Provide the [X, Y] coordinate of the cell's center where the given text is located.  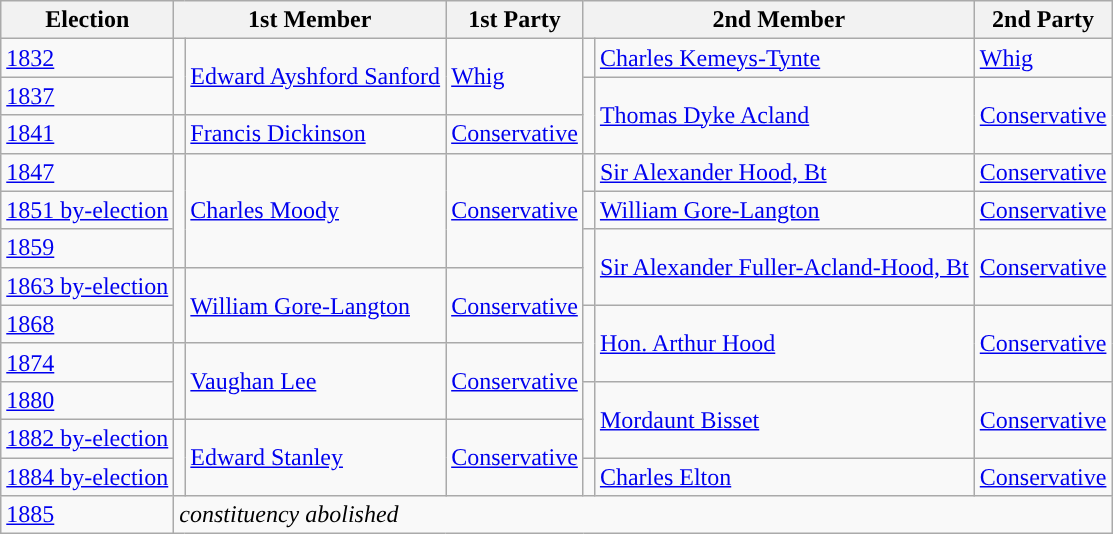
1847 [88, 172]
Edward Stanley [316, 457]
1841 [88, 134]
1874 [88, 362]
Mordaunt Bisset [784, 419]
2nd Party [1043, 20]
Hon. Arthur Hood [784, 343]
Sir Alexander Hood, Bt [784, 172]
Charles Moody [316, 210]
1884 by-election [88, 477]
Edward Ayshford Sanford [316, 77]
constituency abolished [643, 515]
1868 [88, 324]
2nd Member [778, 20]
1837 [88, 96]
Thomas Dyke Acland [784, 115]
Charles Kemeys-Tynte [784, 58]
1859 [88, 248]
Francis Dickinson [316, 134]
Charles Elton [784, 477]
1885 [88, 515]
Sir Alexander Fuller-Acland-Hood, Bt [784, 267]
1851 by-election [88, 210]
1882 by-election [88, 438]
1st Member [310, 20]
Election [88, 20]
1st Party [515, 20]
1832 [88, 58]
1880 [88, 400]
Vaughan Lee [316, 381]
1863 by-election [88, 286]
